Capture the cell that displays the provided text and extract its (x, y) central coordinate. 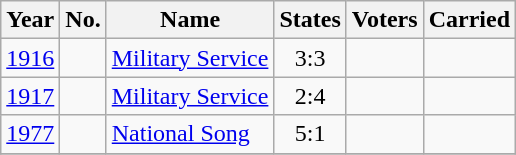
States (310, 20)
Voters (384, 20)
3:3 (310, 58)
National Song (190, 134)
No. (83, 20)
5:1 (310, 134)
1977 (30, 134)
Name (190, 20)
Year (30, 20)
1917 (30, 96)
1916 (30, 58)
Carried (469, 20)
2:4 (310, 96)
